Return [X, Y] of the center of cell containing provided text 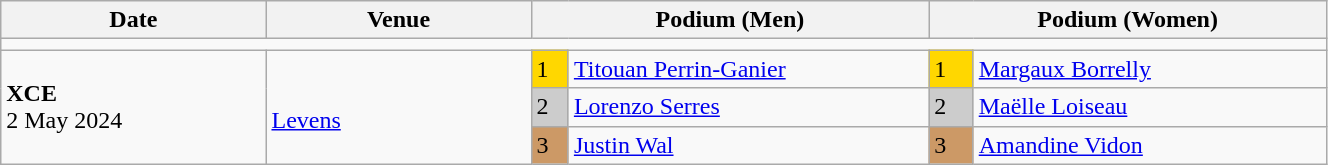
Maëlle Loiseau [1150, 107]
XCE 2 May 2024 [134, 107]
Date [134, 20]
Lorenzo Serres [748, 107]
Titouan Perrin-Ganier [748, 69]
Podium (Women) [1128, 20]
Amandine Vidon [1150, 145]
Justin Wal [748, 145]
Levens [398, 107]
Margaux Borrelly [1150, 69]
Podium (Men) [730, 20]
Venue [398, 20]
